For the text-containing cell, return its midpoint in [x, y] coordinate format. 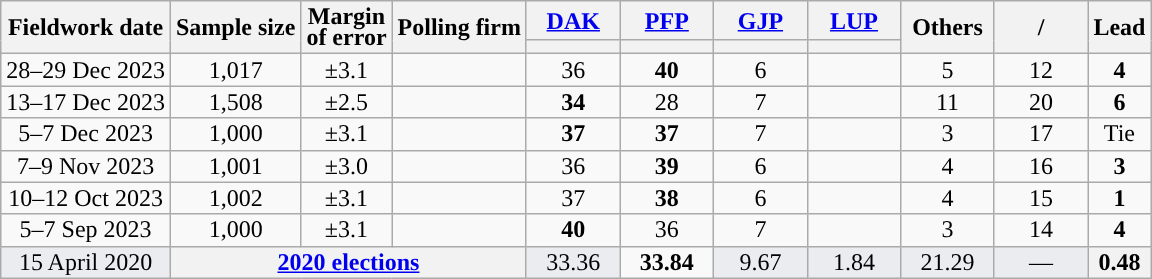
14 [1041, 230]
GJP [761, 20]
7–9 Nov 2023 [86, 166]
Tie [1120, 134]
5 [948, 70]
2020 elections [348, 262]
10–12 Oct 2023 [86, 198]
1,017 [235, 70]
12 [1041, 70]
Sample size [235, 28]
21.29 [948, 262]
Polling firm [459, 28]
16 [1041, 166]
Fieldwork date [86, 28]
5–7 Sep 2023 [86, 230]
28 [667, 102]
17 [1041, 134]
15 April 2020 [86, 262]
1,002 [235, 198]
33.84 [667, 262]
39 [667, 166]
28–29 Dec 2023 [86, 70]
13–17 Dec 2023 [86, 102]
±3.0 [346, 166]
Lead [1120, 28]
— [1041, 262]
0.48 [1120, 262]
1,001 [235, 166]
/ [1041, 28]
LUP [854, 20]
Marginof error [346, 28]
±2.5 [346, 102]
9.67 [761, 262]
5–7 Dec 2023 [86, 134]
1.84 [854, 262]
34 [573, 102]
DAK [573, 20]
Others [948, 28]
33.36 [573, 262]
11 [948, 102]
1,508 [235, 102]
20 [1041, 102]
15 [1041, 198]
38 [667, 198]
1 [1120, 198]
PFP [667, 20]
